Detect which cell encompasses the target text, then output its [x, y] center coordinate. 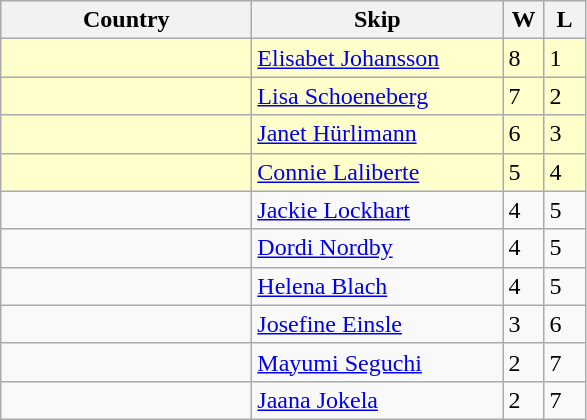
Jackie Lockhart [378, 210]
Dordi Nordby [378, 248]
Josefine Einsle [378, 324]
W [524, 20]
L [564, 20]
Country [126, 20]
1 [564, 58]
Janet Hürlimann [378, 134]
Mayumi Seguchi [378, 362]
Elisabet Johansson [378, 58]
8 [524, 58]
Skip [378, 20]
Helena Blach [378, 286]
Connie Laliberte [378, 172]
Lisa Schoeneberg [378, 96]
Jaana Jokela [378, 400]
